Return (X, Y) of the center of cell containing provided text 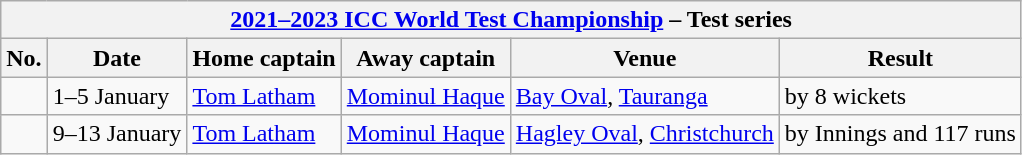
by Innings and 117 runs (900, 134)
Hagley Oval, Christchurch (644, 134)
2021–2023 ICC World Test Championship – Test series (512, 20)
1–5 January (117, 96)
by 8 wickets (900, 96)
Away captain (426, 58)
Date (117, 58)
Bay Oval, Tauranga (644, 96)
No. (24, 58)
Venue (644, 58)
Result (900, 58)
Home captain (264, 58)
9–13 January (117, 134)
